Scan for the cell matching the given text and deliver its (x, y) coordinate at center. 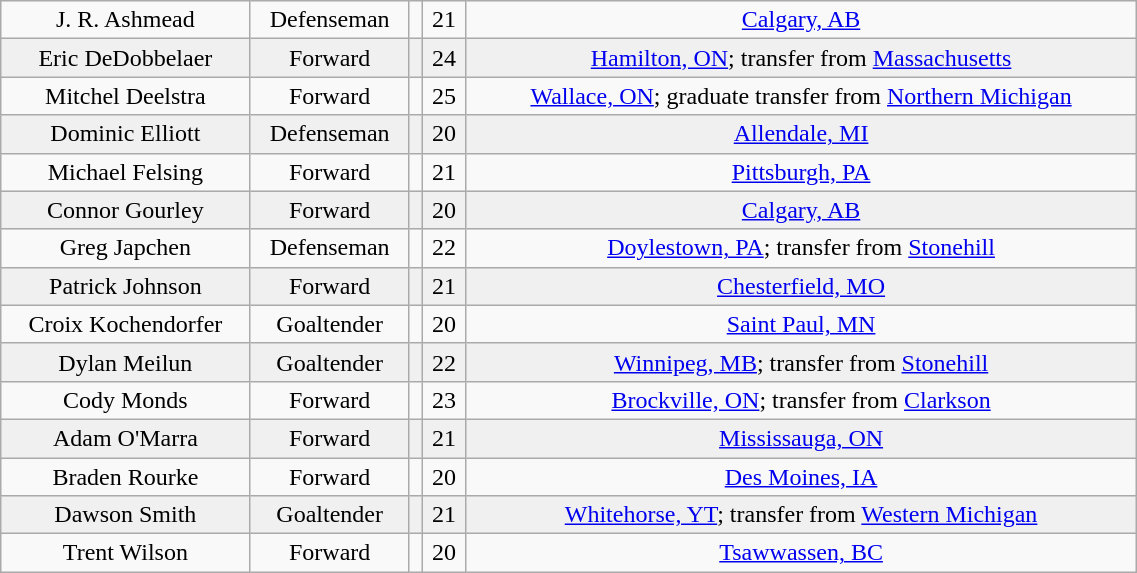
Tsawwassen, BC (801, 553)
25 (444, 96)
Eric DeDobbelaer (126, 58)
Mississauga, ON (801, 438)
Whitehorse, YT; transfer from Western Michigan (801, 515)
23 (444, 400)
Greg Japchen (126, 248)
Allendale, MI (801, 134)
J. R. Ashmead (126, 20)
Dominic Elliott (126, 134)
Dawson Smith (126, 515)
Brockville, ON; transfer from Clarkson (801, 400)
Winnipeg, MB; transfer from Stonehill (801, 362)
Pittsburgh, PA (801, 172)
Mitchel Deelstra (126, 96)
Doylestown, PA; transfer from Stonehill (801, 248)
Adam O'Marra (126, 438)
Croix Kochendorfer (126, 324)
Patrick Johnson (126, 286)
Saint Paul, MN (801, 324)
Hamilton, ON; transfer from Massachusetts (801, 58)
Wallace, ON; graduate transfer from Northern Michigan (801, 96)
Michael Felsing (126, 172)
Braden Rourke (126, 477)
Trent Wilson (126, 553)
Des Moines, IA (801, 477)
24 (444, 58)
Cody Monds (126, 400)
Connor Gourley (126, 210)
Dylan Meilun (126, 362)
Chesterfield, MO (801, 286)
